For the text-containing cell, return its midpoint in [X, Y] coordinate format. 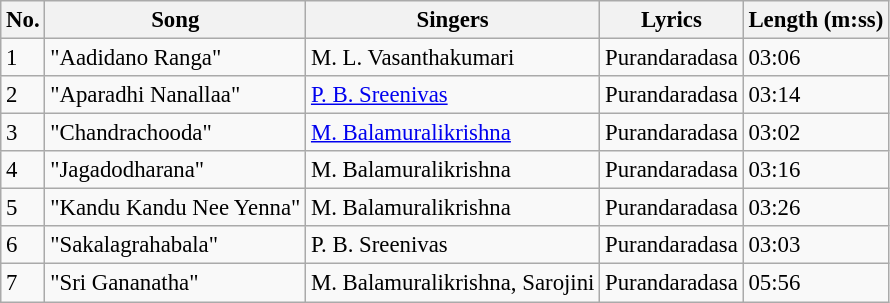
05:56 [816, 283]
M. L. Vasanthakumari [453, 58]
"Kandu Kandu Nee Yenna" [176, 208]
5 [23, 208]
4 [23, 170]
03:14 [816, 95]
"Sakalagrahabala" [176, 245]
03:02 [816, 133]
03:06 [816, 58]
Song [176, 20]
Lyrics [672, 20]
03:03 [816, 245]
6 [23, 245]
"Sri Gananatha" [176, 283]
"Aadidano Ranga" [176, 58]
"Chandrachooda" [176, 133]
Singers [453, 20]
1 [23, 58]
03:26 [816, 208]
3 [23, 133]
"Jagadodharana" [176, 170]
2 [23, 95]
No. [23, 20]
03:16 [816, 170]
7 [23, 283]
Length (m:ss) [816, 20]
"Aparadhi Nanallaa" [176, 95]
M. Balamuralikrishna, Sarojini [453, 283]
